Output the (x, y) coordinate of the center of the cell containing the given text.  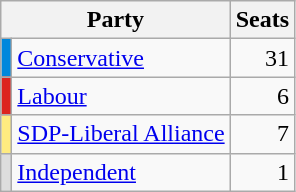
Party (116, 20)
7 (262, 134)
6 (262, 96)
1 (262, 172)
Conservative (121, 58)
SDP-Liberal Alliance (121, 134)
Seats (262, 20)
Labour (121, 96)
Independent (121, 172)
31 (262, 58)
